From the cell containing the given text, extract its center point as [X, Y] coordinate. 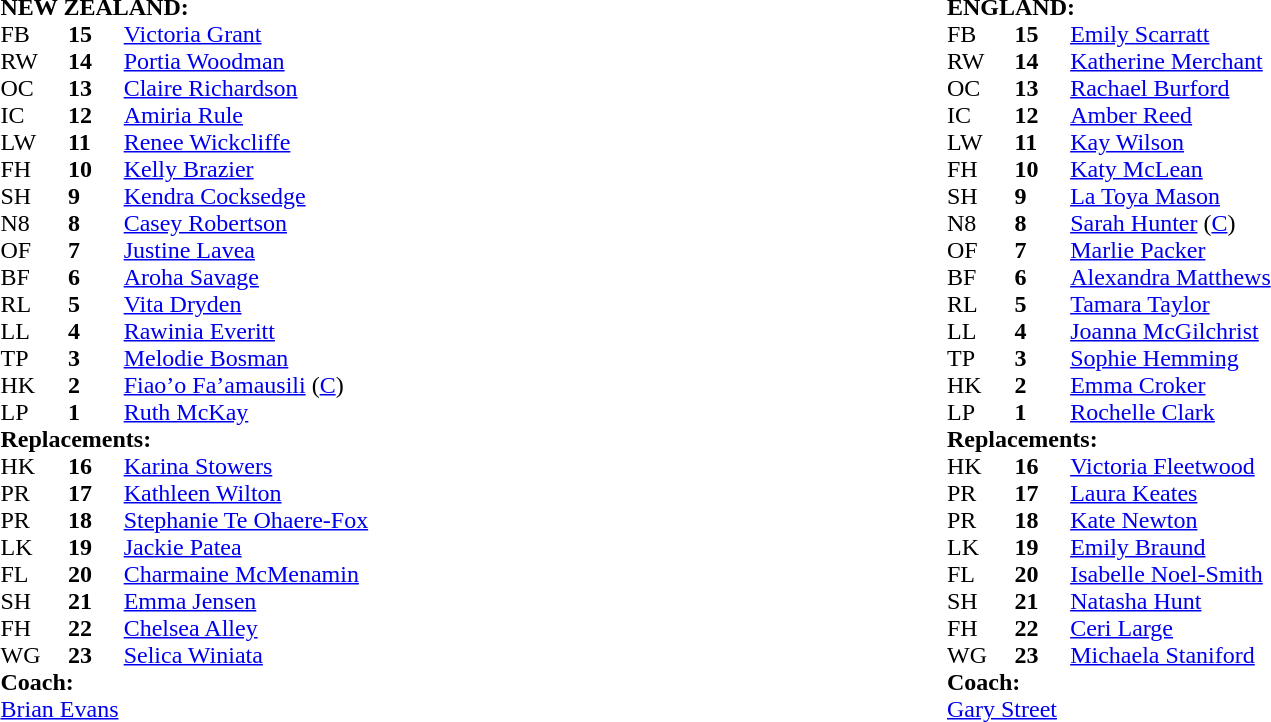
Vita Dryden [328, 304]
Kathleen Wilton [328, 494]
Rawinia Everitt [328, 332]
Claire Richardson [328, 88]
Kelly Brazier [328, 170]
Renee Wickcliffe [328, 142]
Melodie Bosman [328, 358]
Emma Jensen [328, 602]
Fiao’o Fa’amausili (C) [328, 386]
Justine Lavea [328, 250]
Casey Robertson [328, 224]
Ruth McKay [328, 412]
Amiria Rule [328, 116]
Charmaine McMenamin [328, 574]
Selica Winiata [328, 656]
Aroha Savage [328, 278]
Coach: [470, 682]
Replacements: [470, 440]
Portia Woodman [328, 62]
Chelsea Alley [328, 628]
Victoria Grant [328, 34]
Karina Stowers [328, 466]
Jackie Patea [328, 548]
Stephanie Te Ohaere-Fox [328, 520]
Kendra Cocksedge [328, 196]
